Return the [X, Y] coordinate for the center point of the cell that contains the specified text.  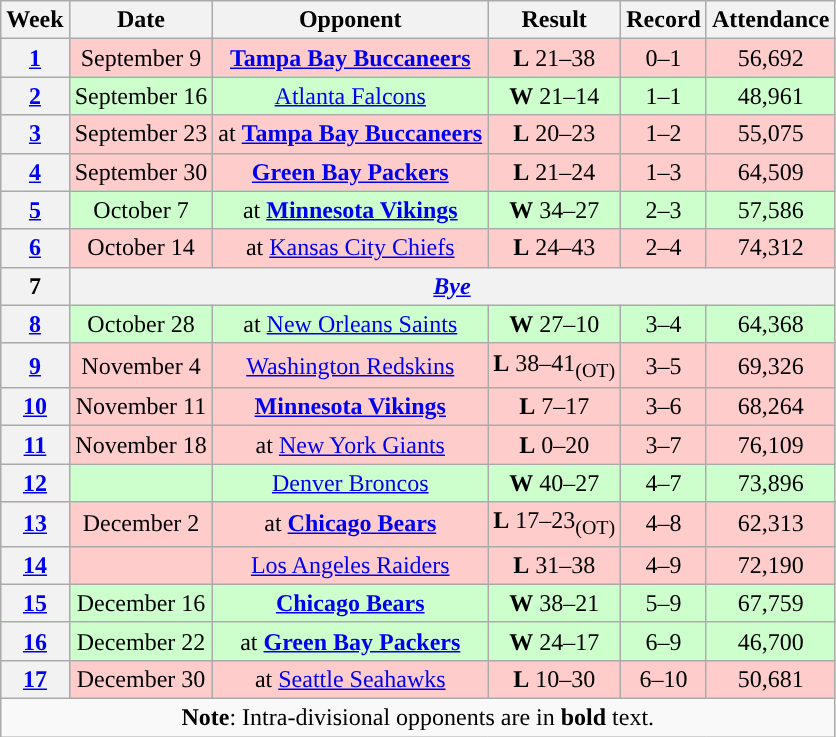
1–1 [664, 96]
Tampa Bay Buccaneers [350, 58]
W 40–27 [554, 483]
Attendance [770, 20]
L 10–30 [554, 679]
December 2 [141, 524]
L 38–41(OT) [554, 365]
6–10 [664, 679]
Result [554, 20]
6 [35, 248]
4 [35, 172]
46,700 [770, 641]
Note: Intra-divisional opponents are in bold text. [418, 717]
72,190 [770, 565]
at Kansas City Chiefs [350, 248]
69,326 [770, 365]
17 [35, 679]
Opponent [350, 20]
at Green Bay Packers [350, 641]
7 [35, 286]
76,109 [770, 445]
Green Bay Packers [350, 172]
5–9 [664, 603]
3 [35, 134]
W 34–27 [554, 210]
64,509 [770, 172]
December 22 [141, 641]
December 16 [141, 603]
Chicago Bears [350, 603]
at Tampa Bay Buccaneers [350, 134]
September 30 [141, 172]
14 [35, 565]
L 17–23(OT) [554, 524]
9 [35, 365]
68,264 [770, 407]
1–3 [664, 172]
4–7 [664, 483]
3–7 [664, 445]
4–8 [664, 524]
Week [35, 20]
September 16 [141, 96]
October 7 [141, 210]
December 30 [141, 679]
L 21–38 [554, 58]
10 [35, 407]
50,681 [770, 679]
at New York Giants [350, 445]
8 [35, 324]
2–3 [664, 210]
September 9 [141, 58]
September 23 [141, 134]
W 27–10 [554, 324]
W 24–17 [554, 641]
L 24–43 [554, 248]
October 28 [141, 324]
L 20–23 [554, 134]
11 [35, 445]
6–9 [664, 641]
73,896 [770, 483]
Date [141, 20]
at Minnesota Vikings [350, 210]
55,075 [770, 134]
Minnesota Vikings [350, 407]
Atlanta Falcons [350, 96]
0–1 [664, 58]
November 11 [141, 407]
5 [35, 210]
3–6 [664, 407]
4–9 [664, 565]
67,759 [770, 603]
48,961 [770, 96]
62,313 [770, 524]
L 31–38 [554, 565]
L 21–24 [554, 172]
October 14 [141, 248]
L 7–17 [554, 407]
16 [35, 641]
W 38–21 [554, 603]
2 [35, 96]
November 4 [141, 365]
2–4 [664, 248]
W 21–14 [554, 96]
Los Angeles Raiders [350, 565]
3–4 [664, 324]
64,368 [770, 324]
57,586 [770, 210]
1–2 [664, 134]
Bye [452, 286]
Denver Broncos [350, 483]
3–5 [664, 365]
at Chicago Bears [350, 524]
Washington Redskins [350, 365]
L 0–20 [554, 445]
56,692 [770, 58]
November 18 [141, 445]
at Seattle Seahawks [350, 679]
15 [35, 603]
at New Orleans Saints [350, 324]
13 [35, 524]
74,312 [770, 248]
12 [35, 483]
Record [664, 20]
1 [35, 58]
